From the cell containing the given text, extract its center point as (x, y) coordinate. 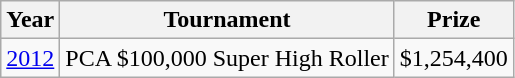
Prize (454, 20)
Tournament (227, 20)
PCA $100,000 Super High Roller (227, 58)
2012 (30, 58)
Year (30, 20)
$1,254,400 (454, 58)
